Output the [X, Y] coordinate of the center of the cell containing the given text.  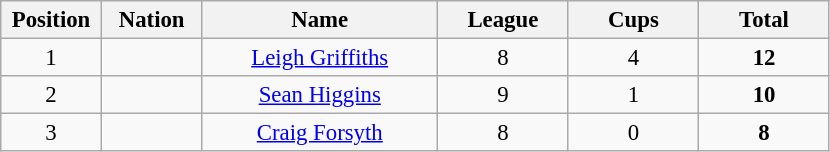
3 [52, 133]
Total [764, 20]
9 [504, 95]
0 [634, 133]
League [504, 20]
Name [320, 20]
Nation [152, 20]
10 [764, 95]
Craig Forsyth [320, 133]
Leigh Griffiths [320, 58]
Position [52, 20]
4 [634, 58]
Cups [634, 20]
2 [52, 95]
Sean Higgins [320, 95]
12 [764, 58]
